Output the [X, Y] coordinate of the center of the cell containing the given text.  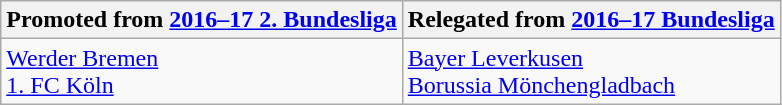
Promoted from 2016–17 2. Bundesliga [202, 20]
Relegated from 2016–17 Bundesliga [591, 20]
Werder Bremen1. FC Köln [202, 72]
Bayer LeverkusenBorussia Mönchengladbach [591, 72]
